Locate the cell with the specified text and output its (X, Y) center coordinate. 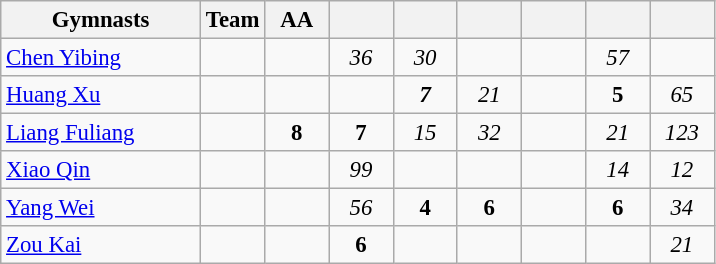
36 (361, 58)
15 (425, 133)
57 (618, 58)
65 (682, 95)
14 (618, 170)
4 (425, 208)
123 (682, 133)
Chen Yibing (101, 58)
Liang Fuliang (101, 133)
5 (618, 95)
34 (682, 208)
Team (232, 20)
Zou Kai (101, 245)
56 (361, 208)
Yang Wei (101, 208)
99 (361, 170)
12 (682, 170)
Xiao Qin (101, 170)
8 (297, 133)
Huang Xu (101, 95)
32 (489, 133)
30 (425, 58)
AA (297, 20)
Gymnasts (101, 20)
